Find where the given text appears and provide that cell's center as [X, Y] coordinate. 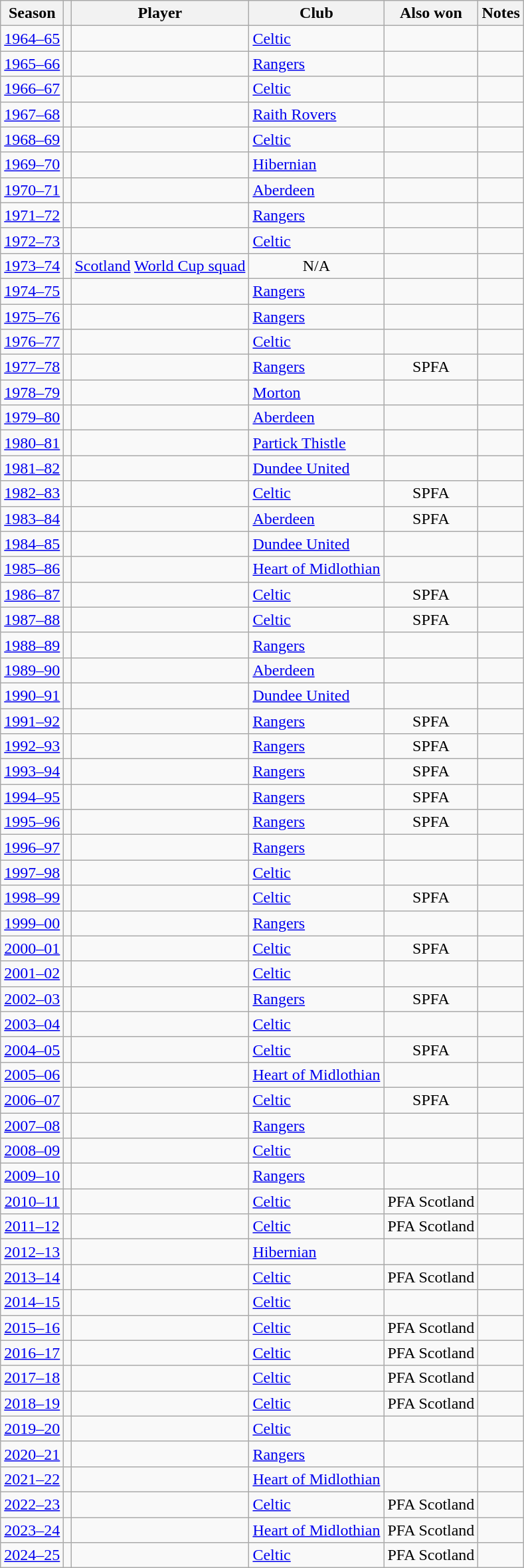
2008–09 [32, 1151]
1979–80 [32, 418]
2017–18 [32, 1378]
Player [160, 13]
2019–20 [32, 1429]
1967–68 [32, 114]
Season [32, 13]
1998–99 [32, 898]
1987–88 [32, 620]
2012–13 [32, 1252]
1990–91 [32, 695]
1999–00 [32, 923]
2014–15 [32, 1302]
1986–87 [32, 594]
Partick Thistle [316, 443]
1983–84 [32, 519]
2022–23 [32, 1504]
1966–67 [32, 89]
1994–95 [32, 797]
Notes [501, 13]
Club [316, 13]
2006–07 [32, 1100]
2015–16 [32, 1328]
Morton [316, 392]
1992–93 [32, 746]
1996–97 [32, 847]
1969–70 [32, 165]
N/A [316, 266]
1989–90 [32, 670]
1982–83 [32, 493]
1993–94 [32, 772]
2021–22 [32, 1479]
1995–96 [32, 822]
2002–03 [32, 999]
1997–98 [32, 873]
1964–65 [32, 39]
2024–25 [32, 1555]
Also won [431, 13]
2004–05 [32, 1049]
1971–72 [32, 215]
2003–04 [32, 1024]
2001–02 [32, 974]
2011–12 [32, 1227]
1980–81 [32, 443]
2005–06 [32, 1075]
1976–77 [32, 342]
2018–19 [32, 1403]
2000–01 [32, 948]
1974–75 [32, 291]
1981–82 [32, 468]
2023–24 [32, 1529]
1988–89 [32, 645]
2020–21 [32, 1454]
2009–10 [32, 1176]
1984–85 [32, 544]
1985–86 [32, 569]
1973–74 [32, 266]
2016–17 [32, 1353]
1970–71 [32, 190]
2007–08 [32, 1126]
1972–73 [32, 240]
Scotland World Cup squad [160, 266]
1978–79 [32, 392]
2010–11 [32, 1201]
1975–76 [32, 317]
Raith Rovers [316, 114]
1977–78 [32, 367]
1965–66 [32, 64]
2013–14 [32, 1277]
1968–69 [32, 139]
1991–92 [32, 721]
